Return the (x, y) coordinate for the center point of the cell that contains the specified text.  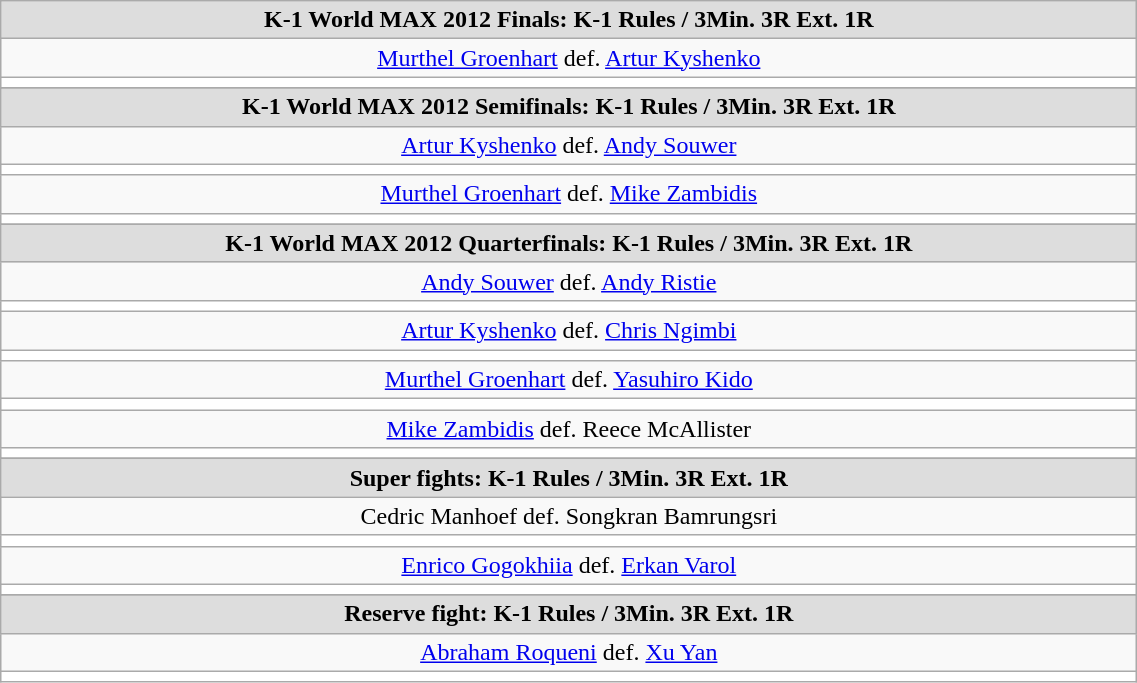
Artur Kyshenko def. Chris Ngimbi (569, 330)
Abraham Roqueni def. Xu Yan (569, 652)
K-1 World MAX 2012 Finals: K-1 Rules / 3Min. 3R Ext. 1R (569, 20)
Murthel Groenhart def. Yasuhiro Kido (569, 380)
K-1 World MAX 2012 Quarterfinals: K-1 Rules / 3Min. 3R Ext. 1R (569, 243)
Artur Kyshenko def. Andy Souwer (569, 145)
Murthel Groenhart def. Mike Zambidis (569, 194)
Mike Zambidis def. Reece McAllister (569, 429)
Super fights: K-1 Rules / 3Min. 3R Ext. 1R (569, 478)
Andy Souwer def. Andy Ristie (569, 281)
Murthel Groenhart def. Artur Kyshenko (569, 58)
K-1 World MAX 2012 Semifinals: K-1 Rules / 3Min. 3R Ext. 1R (569, 107)
Enrico Gogokhiia def. Erkan Varol (569, 565)
Reserve fight: K-1 Rules / 3Min. 3R Ext. 1R (569, 614)
Cedric Manhoef def. Songkran Bamrungsri (569, 516)
